Locate the cell with the specified text and output its (X, Y) center coordinate. 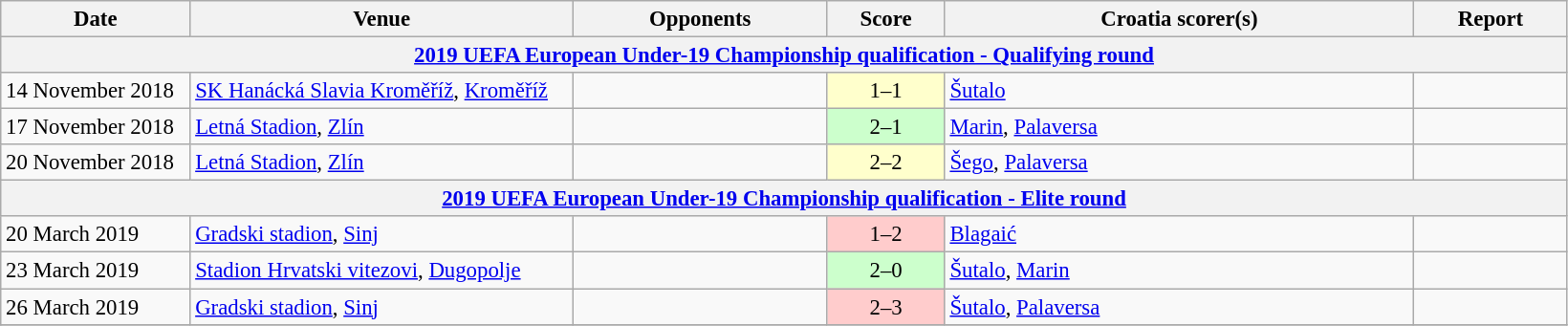
Croatia scorer(s) (1180, 19)
Venue (382, 19)
20 March 2019 (96, 234)
SK Hanácká Slavia Kroměříž, Kroměříž (382, 91)
2019 UEFA European Under-19 Championship qualification - Elite round (784, 199)
2–1 (885, 127)
Šutalo, Marin (1180, 271)
1–2 (885, 234)
2–2 (885, 163)
26 March 2019 (96, 307)
Date (96, 19)
Opponents (700, 19)
14 November 2018 (96, 91)
Šutalo (1180, 91)
Stadion Hrvatski vitezovi, Dugopolje (382, 271)
1–1 (885, 91)
Blagaić (1180, 234)
2019 UEFA European Under-19 Championship qualification - Qualifying round (784, 55)
Report (1492, 19)
23 March 2019 (96, 271)
20 November 2018 (96, 163)
2–3 (885, 307)
Score (885, 19)
2–0 (885, 271)
Šutalo, Palaversa (1180, 307)
Marin, Palaversa (1180, 127)
17 November 2018 (96, 127)
Šego, Palaversa (1180, 163)
